Pinpoint the cell where the given text exists, returning its (x, y) midpoint coordinate. 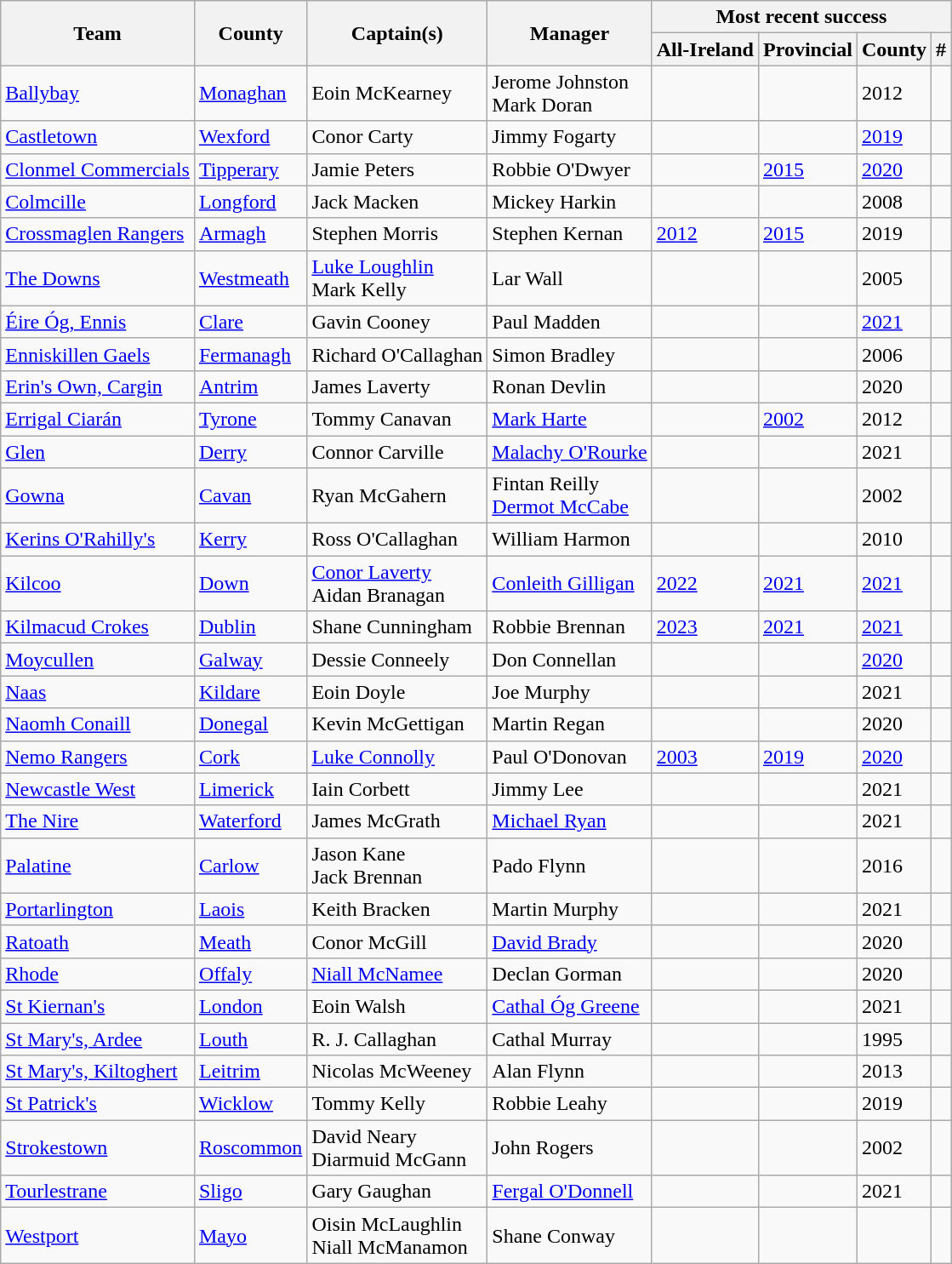
Ronan Devlin (570, 386)
Eoin McKearney (397, 94)
2022 (704, 584)
Naomh Conaill (98, 724)
Robbie Leahy (570, 1104)
Iain Corbett (397, 789)
Provincial (807, 49)
Lar Wall (570, 277)
Eoin Walsh (397, 1006)
Cathal Óg Greene (570, 1006)
Alan Flynn (570, 1072)
Dessie Conneely (397, 660)
Gowna (98, 495)
Jamie Peters (397, 169)
Michael Ryan (570, 821)
The Nire (98, 821)
Kevin McGettigan (397, 724)
Martin Regan (570, 724)
Ballybay (98, 94)
Mark Harte (570, 419)
James McGrath (397, 821)
2023 (704, 627)
Westmeath (250, 277)
Mickey Harkin (570, 202)
Manager (570, 33)
Robbie O'Dwyer (570, 169)
The Downs (98, 277)
Tipperary (250, 169)
Nemo Rangers (98, 757)
Jimmy Lee (570, 789)
Cork (250, 757)
All-Ireland (704, 49)
Meath (250, 941)
Newcastle West (98, 789)
David Brady (570, 941)
1995 (893, 1039)
Robbie Brennan (570, 627)
Wicklow (250, 1104)
Laois (250, 909)
2008 (893, 202)
Ryan McGahern (397, 495)
William Harmon (570, 540)
Conor McGill (397, 941)
Dublin (250, 627)
Wexford (250, 137)
Palatine (98, 865)
Nicolas McWeeney (397, 1072)
Pado Flynn (570, 865)
Castletown (98, 137)
Crossmaglen Rangers (98, 234)
2013 (893, 1072)
Kildare (250, 692)
Paul O'Donovan (570, 757)
2005 (893, 277)
Colmcille (98, 202)
Team (98, 33)
Armagh (250, 234)
Donegal (250, 724)
St Mary's, Kiltoghert (98, 1072)
Paul Madden (570, 322)
Galway (250, 660)
Tyrone (250, 419)
Richard O'Callaghan (397, 354)
Rhode (98, 974)
2006 (893, 354)
Don Connellan (570, 660)
Luke LoughlinMark Kelly (397, 277)
Monaghan (250, 94)
Fergal O'Donnell (570, 1192)
Captain(s) (397, 33)
Joe Murphy (570, 692)
Clare (250, 322)
Jack Macken (397, 202)
Cavan (250, 495)
Erin's Own, Cargin (98, 386)
Kerry (250, 540)
Leitrim (250, 1072)
Martin Murphy (570, 909)
Most recent success (801, 17)
Naas (98, 692)
Fintan ReillyDermot McCabe (570, 495)
James Laverty (397, 386)
Stephen Kernan (570, 234)
Shane Cunningham (397, 627)
Niall McNamee (397, 974)
Ratoath (98, 941)
Roscommon (250, 1147)
St Kiernan's (98, 1006)
Simon Bradley (570, 354)
Portarlington (98, 909)
Tommy Kelly (397, 1104)
John Rogers (570, 1147)
Conor LavertyAidan Branagan (397, 584)
Conleith Gilligan (570, 584)
Malachy O'Rourke (570, 452)
Tourlestrane (98, 1192)
Conor Carty (397, 137)
2003 (704, 757)
Antrim (250, 386)
Offaly (250, 974)
Westport (98, 1236)
Jerome JohnstonMark Doran (570, 94)
2010 (893, 540)
David NearyDiarmuid McGann (397, 1147)
Louth (250, 1039)
Derry (250, 452)
Clonmel Commercials (98, 169)
Tommy Canavan (397, 419)
Strokestown (98, 1147)
London (250, 1006)
Enniskillen Gaels (98, 354)
Glen (98, 452)
Cathal Murray (570, 1039)
Waterford (250, 821)
Longford (250, 202)
Jason KaneJack Brennan (397, 865)
Gavin Cooney (397, 322)
Fermanagh (250, 354)
Kilcoo (98, 584)
Keith Bracken (397, 909)
Carlow (250, 865)
Limerick (250, 789)
St Mary's, Ardee (98, 1039)
Down (250, 584)
Jimmy Fogarty (570, 137)
2016 (893, 865)
Moycullen (98, 660)
St Patrick's (98, 1104)
Shane Conway (570, 1236)
Declan Gorman (570, 974)
Luke Connolly (397, 757)
Stephen Morris (397, 234)
Sligo (250, 1192)
Oisin McLaughlinNiall McManamon (397, 1236)
Kerins O'Rahilly's (98, 540)
# (941, 49)
Connor Carville (397, 452)
Gary Gaughan (397, 1192)
Mayo (250, 1236)
Ross O'Callaghan (397, 540)
Éire Óg, Ennis (98, 322)
R. J. Callaghan (397, 1039)
Errigal Ciarán (98, 419)
Kilmacud Crokes (98, 627)
Eoin Doyle (397, 692)
